Determine the (X, Y) coordinate at the center of the cell enclosing the given text.  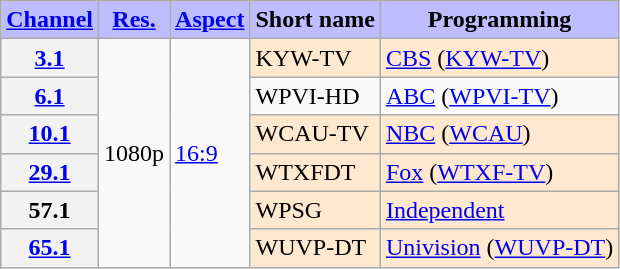
WPVI-HD (315, 96)
Short name (315, 20)
65.1 (50, 248)
Independent (499, 210)
6.1 (50, 96)
ABC (WPVI-TV) (499, 96)
10.1 (50, 134)
Aspect (210, 20)
Channel (50, 20)
1080p (134, 153)
WUVP-DT (315, 248)
57.1 (50, 210)
WPSG (315, 210)
Programming (499, 20)
CBS (KYW-TV) (499, 58)
29.1 (50, 172)
3.1 (50, 58)
Fox (WTXF-TV) (499, 172)
WTXFDT (315, 172)
Univision (WUVP-DT) (499, 248)
WCAU-TV (315, 134)
Res. (134, 20)
NBC (WCAU) (499, 134)
KYW-TV (315, 58)
16:9 (210, 153)
